Detect which cell encompasses the target text, then output its [X, Y] center coordinate. 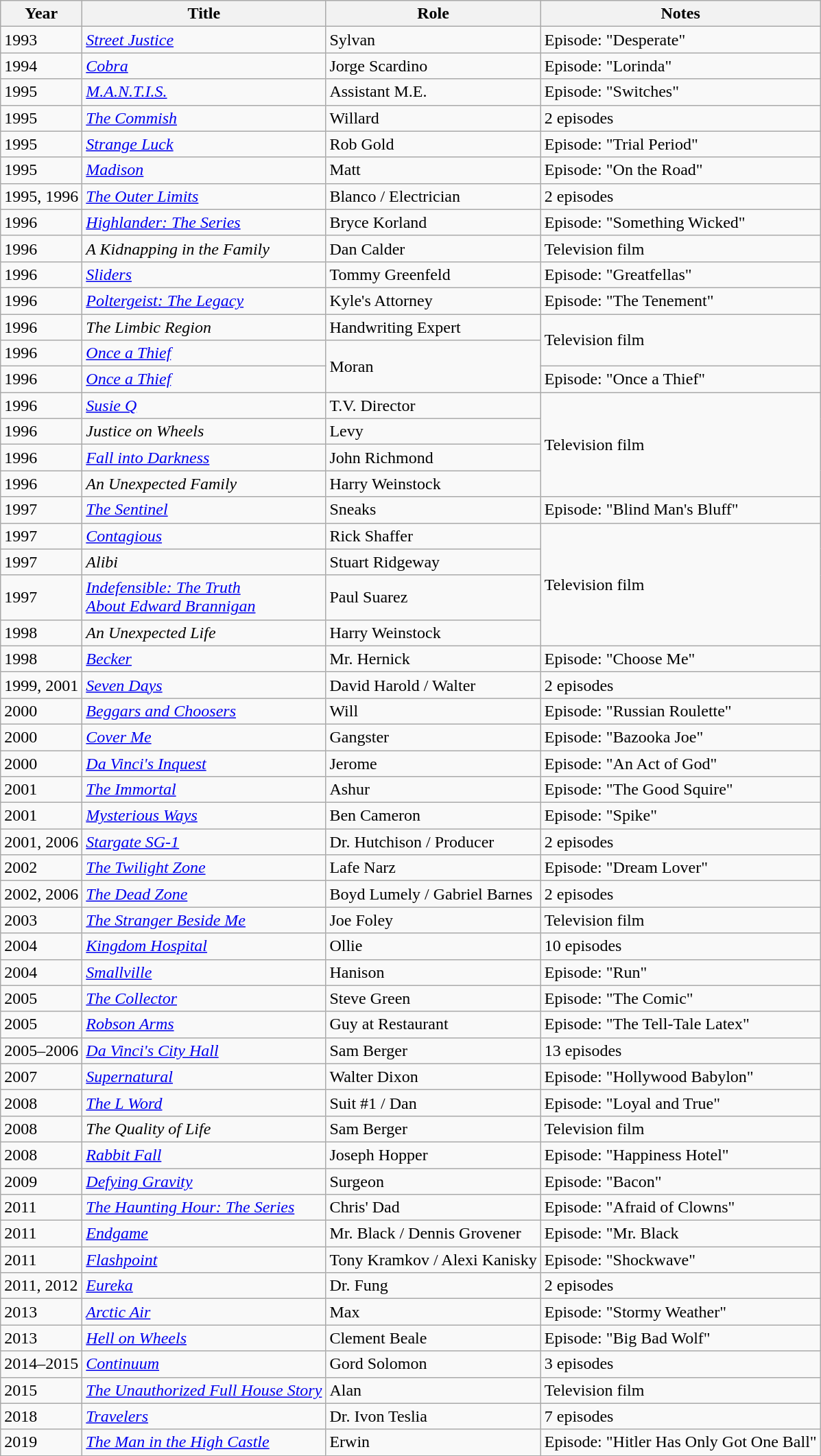
Mr. Black / Dennis Grovener [433, 1234]
M.A.N.T.I.S. [204, 92]
Assistant M.E. [433, 92]
2018 [41, 1416]
Episode: "Bacon" [680, 1181]
Max [433, 1312]
Episode: "Mr. Black [680, 1234]
Title [204, 14]
Jerome [433, 764]
Susie Q [204, 406]
Suit #1 / Dan [433, 1103]
The Quality of Life [204, 1129]
Mysterious Ways [204, 816]
Year [41, 14]
A Kidnapping in the Family [204, 248]
The Commish [204, 118]
Episode: "Russian Roulette" [680, 711]
Poltergeist: The Legacy [204, 301]
Handwriting Expert [433, 327]
Episode: "Afraid of Clowns" [680, 1208]
Hanison [433, 972]
Willard [433, 118]
Episode: "Happiness Hotel" [680, 1155]
The Sentinel [204, 510]
The L Word [204, 1103]
Kyle's Attorney [433, 301]
The Man in the High Castle [204, 1442]
Episode: "Once a Thief" [680, 379]
Boyd Lumely / Gabriel Barnes [433, 894]
The Stranger Beside Me [204, 920]
Jorge Scardino [433, 66]
The Immortal [204, 790]
2007 [41, 1077]
Episode: "An Act of God" [680, 764]
The Outer Limits [204, 196]
Madison [204, 170]
2019 [41, 1442]
Rabbit Fall [204, 1155]
Bryce Korland [433, 222]
An Unexpected Life [204, 633]
Seven Days [204, 685]
Episode: "Bazooka Joe" [680, 737]
Becker [204, 659]
Ashur [433, 790]
Episode: "Something Wicked" [680, 222]
Blanco / Electrician [433, 196]
The Unauthorized Full House Story [204, 1390]
Levy [433, 432]
Surgeon [433, 1181]
Ben Cameron [433, 816]
Episode: "Shockwave" [680, 1260]
10 episodes [680, 946]
2005–2006 [41, 1050]
Contagious [204, 536]
Episode: "Loyal and True" [680, 1103]
Alan [433, 1390]
Joseph Hopper [433, 1155]
Gangster [433, 737]
The Dead Zone [204, 894]
Flashpoint [204, 1260]
Episode: "Choose Me" [680, 659]
Episode: "The Comic" [680, 998]
Joe Foley [433, 920]
2009 [41, 1181]
1995, 1996 [41, 196]
Erwin [433, 1442]
Rick Shaffer [433, 536]
Fall into Darkness [204, 458]
Episode: "Stormy Weather" [680, 1312]
Dr. Fung [433, 1286]
Episode: "Blind Man's Bluff" [680, 510]
Da Vinci's City Hall [204, 1050]
Role [433, 14]
Guy at Restaurant [433, 1024]
The Collector [204, 998]
Episode: "Big Bad Wolf" [680, 1338]
Episode: "The Good Squire" [680, 790]
2002, 2006 [41, 894]
Da Vinci's Inquest [204, 764]
Chris' Dad [433, 1208]
Episode: "Hitler Has Only Got One Ball" [680, 1442]
Indefensible: The TruthAbout Edward Brannigan [204, 597]
Episode: "Greatfellas" [680, 274]
Tony Kramkov / Alexi Kanisky [433, 1260]
Street Justice [204, 40]
Endgame [204, 1234]
2003 [41, 920]
John Richmond [433, 458]
Episode: "Dream Lover" [680, 868]
Continuum [204, 1364]
Sliders [204, 274]
Defying Gravity [204, 1181]
Dan Calder [433, 248]
2002 [41, 868]
Alibi [204, 562]
Supernatural [204, 1077]
Stargate SG-1 [204, 842]
Paul Suarez [433, 597]
Eureka [204, 1286]
Episode: "Run" [680, 972]
Steve Green [433, 998]
The Limbic Region [204, 327]
1994 [41, 66]
Stuart Ridgeway [433, 562]
An Unexpected Family [204, 484]
Episode: "On the Road" [680, 170]
Moran [433, 366]
Beggars and Choosers [204, 711]
T.V. Director [433, 406]
2015 [41, 1390]
Rob Gold [433, 144]
Sneaks [433, 510]
3 episodes [680, 1364]
1993 [41, 40]
The Twilight Zone [204, 868]
Episode: "Switches" [680, 92]
Cover Me [204, 737]
2014–2015 [41, 1364]
1999, 2001 [41, 685]
Highlander: The Series [204, 222]
7 episodes [680, 1416]
2001, 2006 [41, 842]
Arctic Air [204, 1312]
Justice on Wheels [204, 432]
The Haunting Hour: The Series [204, 1208]
Smallville [204, 972]
Dr. Ivon Teslia [433, 1416]
Episode: "Spike" [680, 816]
Mr. Hernick [433, 659]
Episode: "The Tell-Tale Latex" [680, 1024]
Episode: "The Tenement" [680, 301]
2011, 2012 [41, 1286]
Strange Luck [204, 144]
David Harold / Walter [433, 685]
Clement Beale [433, 1338]
Ollie [433, 946]
Cobra [204, 66]
Episode: "Trial Period" [680, 144]
Gord Solomon [433, 1364]
Sylvan [433, 40]
Travelers [204, 1416]
Robson Arms [204, 1024]
13 episodes [680, 1050]
Matt [433, 170]
Episode: "Hollywood Babylon" [680, 1077]
Dr. Hutchison / Producer [433, 842]
Episode: "Desperate" [680, 40]
Kingdom Hospital [204, 946]
Walter Dixon [433, 1077]
Episode: "Lorinda" [680, 66]
Will [433, 711]
Lafe Narz [433, 868]
Hell on Wheels [204, 1338]
Notes [680, 14]
Tommy Greenfeld [433, 274]
